Extract the (X, Y) coordinate from the center of the cell holding the provided text.  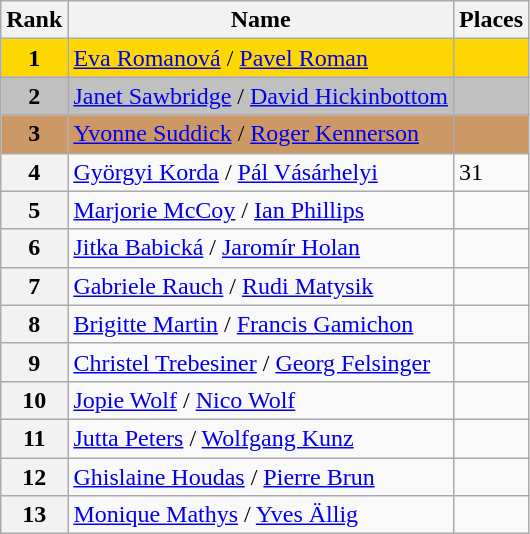
Jitka Babická / Jaromír Holan (261, 248)
Jutta Peters / Wolfgang Kunz (261, 438)
5 (34, 210)
Eva Romanová / Pavel Roman (261, 58)
9 (34, 362)
1 (34, 58)
4 (34, 172)
13 (34, 515)
Brigitte Martin / Francis Gamichon (261, 324)
2 (34, 96)
Györgyi Korda / Pál Vásárhelyi (261, 172)
Christel Trebesiner / Georg Felsinger (261, 362)
Gabriele Rauch / Rudi Matysik (261, 286)
Janet Sawbridge / David Hickinbottom (261, 96)
6 (34, 248)
Marjorie McCoy / Ian Phillips (261, 210)
10 (34, 400)
Rank (34, 20)
Ghislaine Houdas / Pierre Brun (261, 477)
Yvonne Suddick / Roger Kennerson (261, 134)
Jopie Wolf / Nico Wolf (261, 400)
12 (34, 477)
8 (34, 324)
11 (34, 438)
Monique Mathys / Yves Ällig (261, 515)
Name (261, 20)
3 (34, 134)
7 (34, 286)
Places (492, 20)
31 (492, 172)
